From the cell containing the given text, extract its center point as [X, Y] coordinate. 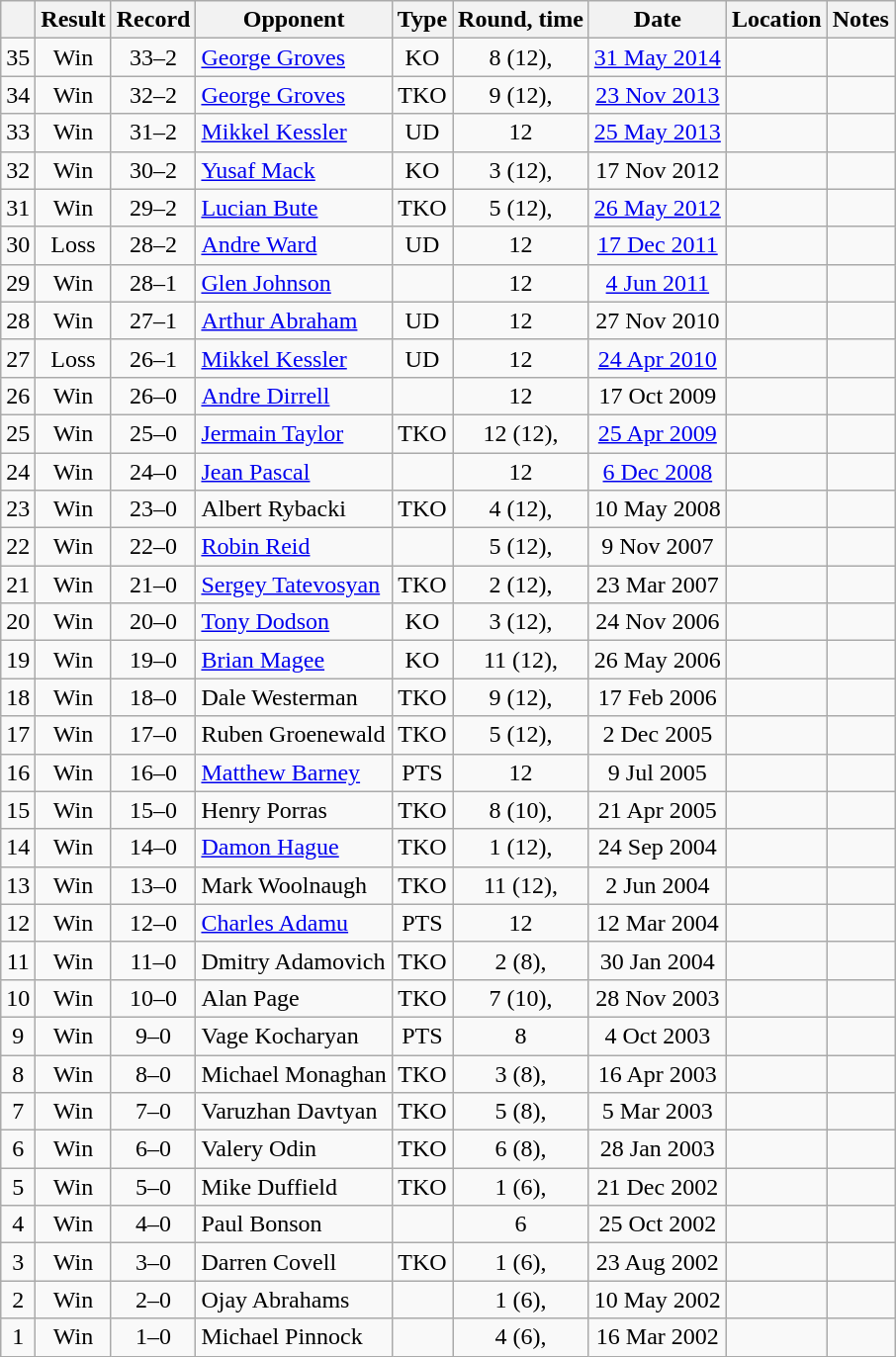
2 Jun 2004 [657, 885]
5 (8), [521, 1112]
21 Dec 2002 [657, 1187]
28 [18, 320]
21–0 [153, 585]
23 Nov 2013 [657, 95]
Record [153, 20]
Robin Reid [294, 547]
7 [18, 1112]
16 Mar 2002 [657, 1337]
28 Jan 2003 [657, 1149]
24 [18, 472]
Jean Pascal [294, 472]
7–0 [153, 1112]
10 May 2002 [657, 1300]
14–0 [153, 848]
26 May 2012 [657, 208]
8–0 [153, 1073]
20 [18, 622]
26–0 [153, 396]
18–0 [153, 697]
16–0 [153, 772]
35 [18, 57]
3 (8), [521, 1073]
2 (8), [521, 960]
32 [18, 170]
24–0 [153, 472]
24 Nov 2006 [657, 622]
Vage Kocharyan [294, 1036]
Arthur Abraham [294, 320]
6 (8), [521, 1149]
Michael Monaghan [294, 1073]
23 [18, 509]
Jermain Taylor [294, 433]
31 [18, 208]
25 May 2013 [657, 133]
14 [18, 848]
28–1 [153, 283]
21 [18, 585]
21 Apr 2005 [657, 810]
5 Mar 2003 [657, 1112]
17 Dec 2011 [657, 245]
10–0 [153, 998]
3 [18, 1262]
7 (10), [521, 998]
34 [18, 95]
1 (12), [521, 848]
12–0 [153, 923]
19–0 [153, 660]
13 [18, 885]
12 Mar 2004 [657, 923]
4–0 [153, 1224]
2 Dec 2005 [657, 735]
5–0 [153, 1187]
1 [18, 1337]
25 Oct 2002 [657, 1224]
4 Jun 2011 [657, 283]
28 Nov 2003 [657, 998]
Darren Covell [294, 1262]
33 [18, 133]
1–0 [153, 1337]
Dmitry Adamovich [294, 960]
Round, time [521, 20]
Valery Odin [294, 1149]
30 Jan 2004 [657, 960]
17–0 [153, 735]
Paul Bonson [294, 1224]
23 Mar 2007 [657, 585]
Andre Dirrell [294, 396]
9–0 [153, 1036]
Dale Westerman [294, 697]
9 Nov 2007 [657, 547]
Mike Duffield [294, 1187]
8 (12), [521, 57]
Mark Woolnaugh [294, 885]
4 Oct 2003 [657, 1036]
29–2 [153, 208]
30 [18, 245]
27–1 [153, 320]
2 [18, 1300]
Brian Magee [294, 660]
27 [18, 358]
11 [18, 960]
10 May 2008 [657, 509]
26 [18, 396]
Lucian Bute [294, 208]
4 [18, 1224]
22–0 [153, 547]
26–1 [153, 358]
15 [18, 810]
23 Aug 2002 [657, 1262]
Alan Page [294, 998]
28–2 [153, 245]
13–0 [153, 885]
2 (12), [521, 585]
25 [18, 433]
Matthew Barney [294, 772]
9 [18, 1036]
25 Apr 2009 [657, 433]
Damon Hague [294, 848]
2–0 [153, 1300]
17 Oct 2009 [657, 396]
24 Apr 2010 [657, 358]
3–0 [153, 1262]
30–2 [153, 170]
Opponent [294, 20]
Andre Ward [294, 245]
26 May 2006 [657, 660]
Location [776, 20]
17 [18, 735]
6–0 [153, 1149]
15–0 [153, 810]
10 [18, 998]
Albert Rybacki [294, 509]
8 (10), [521, 810]
17 Nov 2012 [657, 170]
25–0 [153, 433]
4 (6), [521, 1337]
Charles Adamu [294, 923]
6 Dec 2008 [657, 472]
4 (12), [521, 509]
19 [18, 660]
11–0 [153, 960]
32–2 [153, 95]
12 (12), [521, 433]
Tony Dodson [294, 622]
Michael Pinnock [294, 1337]
Ojay Abrahams [294, 1300]
23–0 [153, 509]
29 [18, 283]
16 [18, 772]
Ruben Groenewald [294, 735]
Sergey Tatevosyan [294, 585]
Glen Johnson [294, 283]
5 [18, 1187]
31 May 2014 [657, 57]
Yusaf Mack [294, 170]
Result [73, 20]
9 Jul 2005 [657, 772]
Date [657, 20]
33–2 [153, 57]
20–0 [153, 622]
Varuzhan Davtyan [294, 1112]
17 Feb 2006 [657, 697]
Type [421, 20]
22 [18, 547]
Henry Porras [294, 810]
27 Nov 2010 [657, 320]
31–2 [153, 133]
18 [18, 697]
24 Sep 2004 [657, 848]
16 Apr 2003 [657, 1073]
Notes [860, 20]
